From the cell containing the given text, extract its center point as [x, y] coordinate. 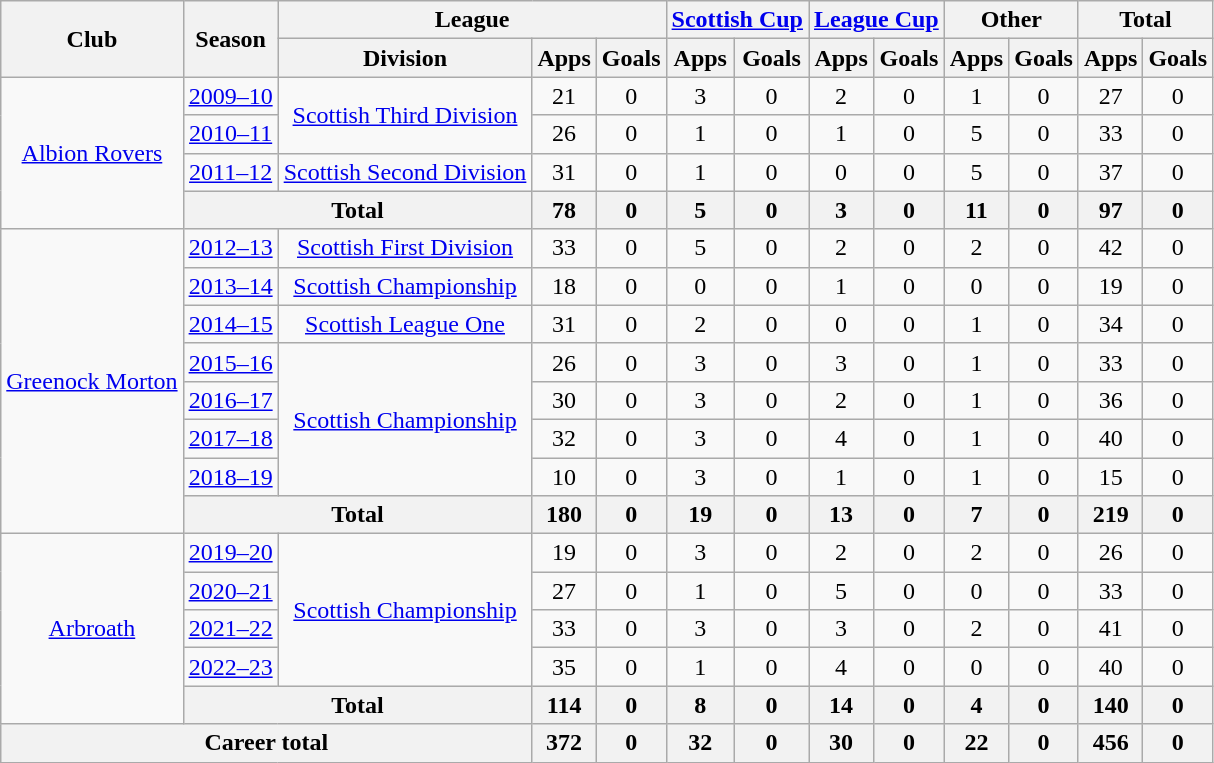
2019–20 [230, 553]
League [472, 20]
2009–10 [230, 96]
2016–17 [230, 400]
78 [564, 210]
2018–19 [230, 477]
18 [564, 286]
37 [1110, 172]
2015–16 [230, 362]
2014–15 [230, 324]
Other [1011, 20]
13 [840, 515]
2013–14 [230, 286]
140 [1110, 705]
372 [564, 743]
11 [976, 210]
35 [564, 667]
180 [564, 515]
22 [976, 743]
2012–13 [230, 248]
21 [564, 96]
10 [564, 477]
Season [230, 39]
2010–11 [230, 134]
2022–23 [230, 667]
Scottish Third Division [405, 115]
Scottish League One [405, 324]
2020–21 [230, 591]
Career total [266, 743]
Arbroath [92, 629]
7 [976, 515]
2017–18 [230, 438]
2011–12 [230, 172]
219 [1110, 515]
34 [1110, 324]
Greenock Morton [92, 381]
41 [1110, 629]
97 [1110, 210]
8 [700, 705]
League Cup [876, 20]
15 [1110, 477]
Scottish Cup [737, 20]
Scottish First Division [405, 248]
Division [405, 58]
14 [840, 705]
2021–22 [230, 629]
Scottish Second Division [405, 172]
36 [1110, 400]
Club [92, 39]
114 [564, 705]
42 [1110, 248]
456 [1110, 743]
Albion Rovers [92, 153]
